Search for the cell housing the specified text and yield its (x, y) center coordinate. 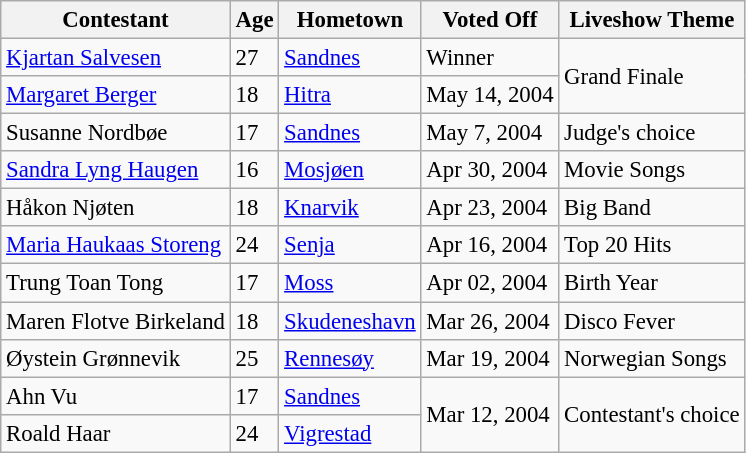
Movie Songs (652, 170)
Mosjøen (350, 170)
Margaret Berger (116, 95)
Håkon Njøten (116, 208)
Hitra (350, 95)
Grand Finale (652, 76)
Mar 12, 2004 (490, 414)
Apr 02, 2004 (490, 283)
Birth Year (652, 283)
Age (254, 20)
27 (254, 58)
Trung Toan Tong (116, 283)
Disco Fever (652, 321)
May 14, 2004 (490, 95)
Judge's choice (652, 133)
Rennesøy (350, 358)
Ahn Vu (116, 396)
Senja (350, 245)
Skudeneshavn (350, 321)
Apr 16, 2004 (490, 245)
Sandra Lyng Haugen (116, 170)
May 7, 2004 (490, 133)
Maren Flotve Birkeland (116, 321)
Maria Haukaas Storeng (116, 245)
Moss (350, 283)
Roald Haar (116, 433)
Mar 26, 2004 (490, 321)
Top 20 Hits (652, 245)
16 (254, 170)
Knarvik (350, 208)
Liveshow Theme (652, 20)
Big Band (652, 208)
Winner (490, 58)
Hometown (350, 20)
Apr 30, 2004 (490, 170)
Kjartan Salvesen (116, 58)
25 (254, 358)
Voted Off (490, 20)
Apr 23, 2004 (490, 208)
Vigrestad (350, 433)
Susanne Nordbøe (116, 133)
Mar 19, 2004 (490, 358)
Norwegian Songs (652, 358)
Contestant (116, 20)
Contestant's choice (652, 414)
Øystein Grønnevik (116, 358)
